Capture the cell that displays the provided text and extract its [x, y] central coordinate. 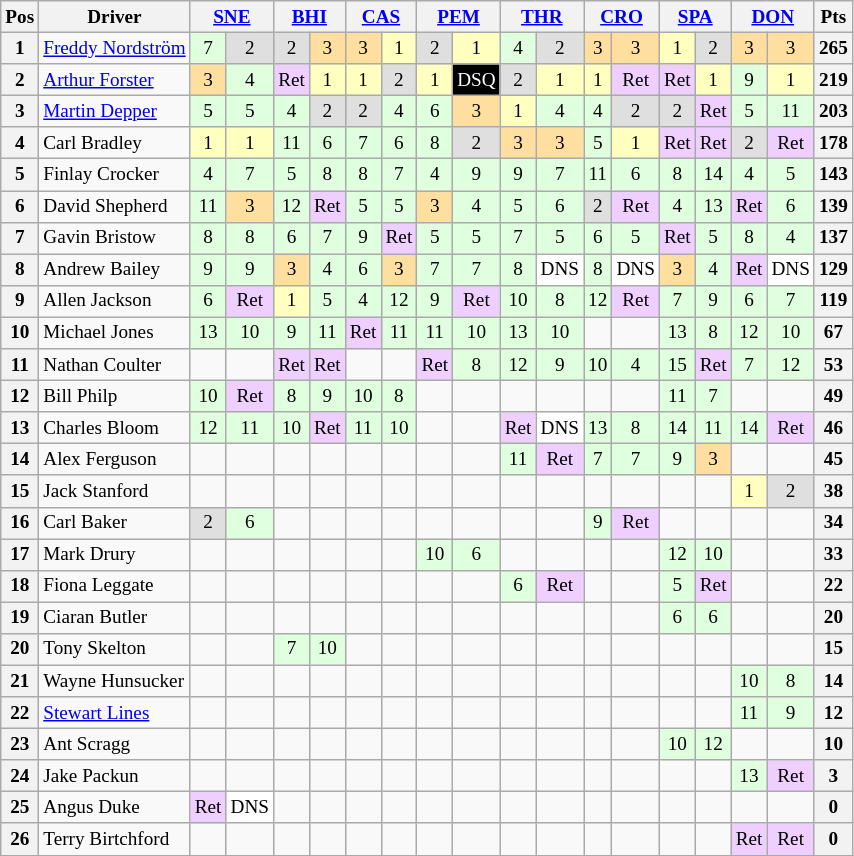
Stewart Lines [115, 713]
Freddy Nordström [115, 48]
BHI [310, 17]
49 [833, 396]
Martin Depper [115, 111]
17 [20, 554]
Tony Skelton [115, 649]
THR [542, 17]
CAS [381, 17]
Arthur Forster [115, 80]
265 [833, 48]
Jack Stanford [115, 491]
137 [833, 238]
Angus Duke [115, 808]
Fiona Leggate [115, 586]
Carl Baker [115, 523]
45 [833, 460]
Finlay Crocker [115, 175]
46 [833, 428]
26 [20, 839]
Nathan Coulter [115, 365]
21 [20, 681]
Pts [833, 17]
Allen Jackson [115, 301]
CRO [622, 17]
Jake Packun [115, 776]
Michael Jones [115, 333]
178 [833, 143]
Mark Drury [115, 554]
143 [833, 175]
PEM [458, 17]
219 [833, 80]
53 [833, 365]
33 [833, 554]
David Shepherd [115, 206]
203 [833, 111]
Ant Scragg [115, 744]
34 [833, 523]
24 [20, 776]
16 [20, 523]
Wayne Hunsucker [115, 681]
SPA [695, 17]
Driver [115, 17]
129 [833, 270]
19 [20, 618]
Gavin Bristow [115, 238]
Bill Philp [115, 396]
18 [20, 586]
Charles Bloom [115, 428]
139 [833, 206]
Terry Birtchford [115, 839]
38 [833, 491]
Alex Ferguson [115, 460]
DON [772, 17]
23 [20, 744]
Carl Bradley [115, 143]
DSQ [477, 80]
Andrew Bailey [115, 270]
67 [833, 333]
119 [833, 301]
25 [20, 808]
Pos [20, 17]
SNE [232, 17]
Ciaran Butler [115, 618]
